Identify which cell holds the provided text, then report its [x, y] central coordinate. 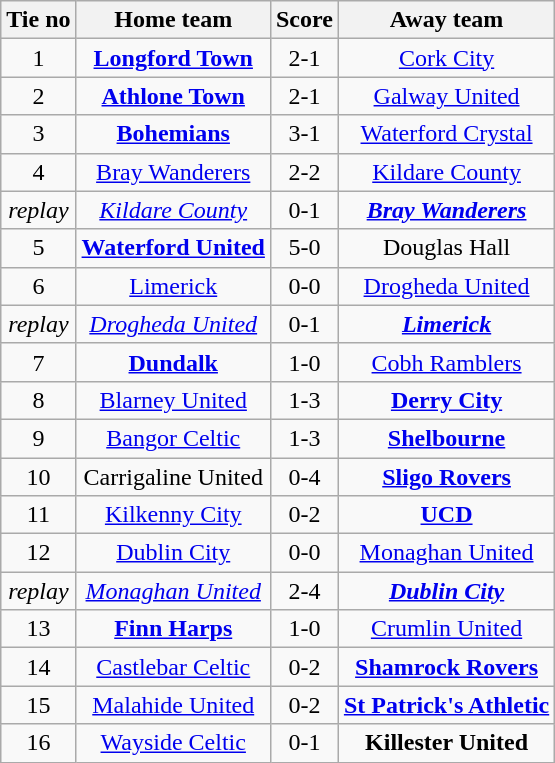
Malahide United [173, 705]
Shelbourne [446, 438]
12 [38, 553]
Longford Town [173, 58]
4 [38, 172]
Waterford United [173, 248]
3-1 [304, 134]
14 [38, 667]
5 [38, 248]
Home team [173, 20]
9 [38, 438]
UCD [446, 515]
0-4 [304, 477]
Douglas Hall [446, 248]
13 [38, 629]
Finn Harps [173, 629]
15 [38, 705]
Tie no [38, 20]
5-0 [304, 248]
Sligo Rovers [446, 477]
Killester United [446, 743]
2-4 [304, 591]
11 [38, 515]
3 [38, 134]
Carrigaline United [173, 477]
16 [38, 743]
7 [38, 362]
Blarney United [173, 400]
Score [304, 20]
Athlone Town [173, 96]
8 [38, 400]
10 [38, 477]
St Patrick's Athletic [446, 705]
6 [38, 286]
Shamrock Rovers [446, 667]
Crumlin United [446, 629]
2-2 [304, 172]
1 [38, 58]
Bangor Celtic [173, 438]
Kilkenny City [173, 515]
Cobh Ramblers [446, 362]
Derry City [446, 400]
Dundalk [173, 362]
Bohemians [173, 134]
Wayside Celtic [173, 743]
Galway United [446, 96]
2 [38, 96]
Cork City [446, 58]
Waterford Crystal [446, 134]
Castlebar Celtic [173, 667]
Away team [446, 20]
